Return [x, y] of the center of cell containing provided text 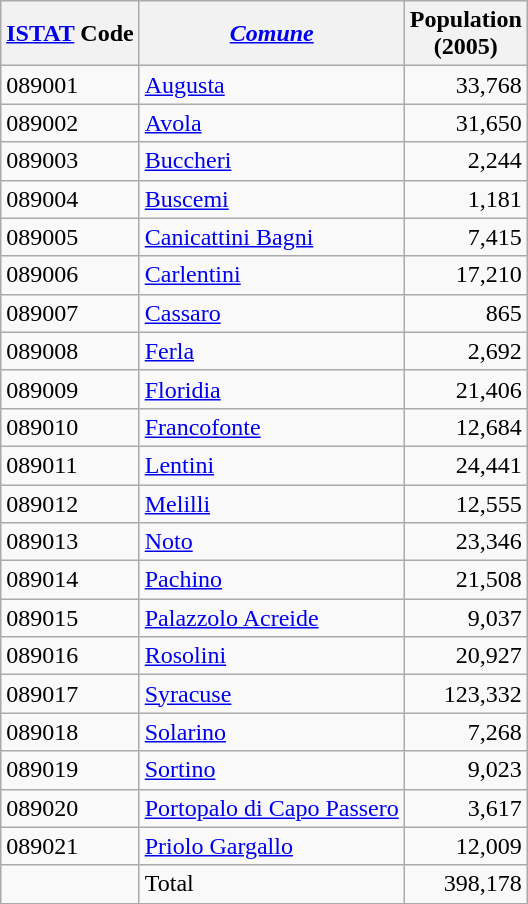
7,268 [466, 732]
ISTAT Code [70, 34]
12,684 [466, 427]
089006 [70, 275]
089012 [70, 503]
089016 [70, 656]
31,650 [466, 123]
Floridia [272, 389]
21,508 [466, 580]
12,555 [466, 503]
3,617 [466, 808]
9,037 [466, 618]
7,415 [466, 237]
9,023 [466, 770]
Melilli [272, 503]
Ferla [272, 351]
Cassaro [272, 313]
33,768 [466, 85]
089010 [70, 427]
Buccheri [272, 161]
12,009 [466, 846]
089013 [70, 542]
089015 [70, 618]
1,181 [466, 199]
089008 [70, 351]
Sortino [272, 770]
089001 [70, 85]
089020 [70, 808]
089021 [70, 846]
089005 [70, 237]
Portopalo di Capo Passero [272, 808]
089002 [70, 123]
Canicattini Bagni [272, 237]
089017 [70, 694]
23,346 [466, 542]
Buscemi [272, 199]
Priolo Gargallo [272, 846]
2,244 [466, 161]
Pachino [272, 580]
089014 [70, 580]
21,406 [466, 389]
Augusta [272, 85]
089004 [70, 199]
Comune [272, 34]
Lentini [272, 465]
2,692 [466, 351]
089011 [70, 465]
089003 [70, 161]
089007 [70, 313]
Francofonte [272, 427]
398,178 [466, 884]
Palazzolo Acreide [272, 618]
Noto [272, 542]
20,927 [466, 656]
123,332 [466, 694]
Avola [272, 123]
Total [272, 884]
Syracuse [272, 694]
Solarino [272, 732]
Carlentini [272, 275]
089009 [70, 389]
089019 [70, 770]
089018 [70, 732]
24,441 [466, 465]
17,210 [466, 275]
865 [466, 313]
Population (2005) [466, 34]
Rosolini [272, 656]
